For the text-containing cell, return its midpoint in (X, Y) coordinate format. 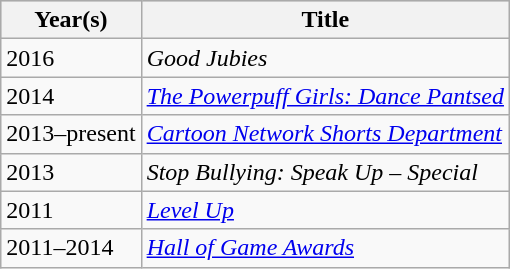
2013–present (71, 134)
The Powerpuff Girls: Dance Pantsed (325, 96)
Hall of Game Awards (325, 248)
2014 (71, 96)
Good Jubies (325, 58)
2016 (71, 58)
2013 (71, 172)
Level Up (325, 210)
Year(s) (71, 20)
2011 (71, 210)
Stop Bullying: Speak Up – Special (325, 172)
Title (325, 20)
2011–2014 (71, 248)
Cartoon Network Shorts Department (325, 134)
